Return the [X, Y] coordinate for the center point of the cell that contains the specified text.  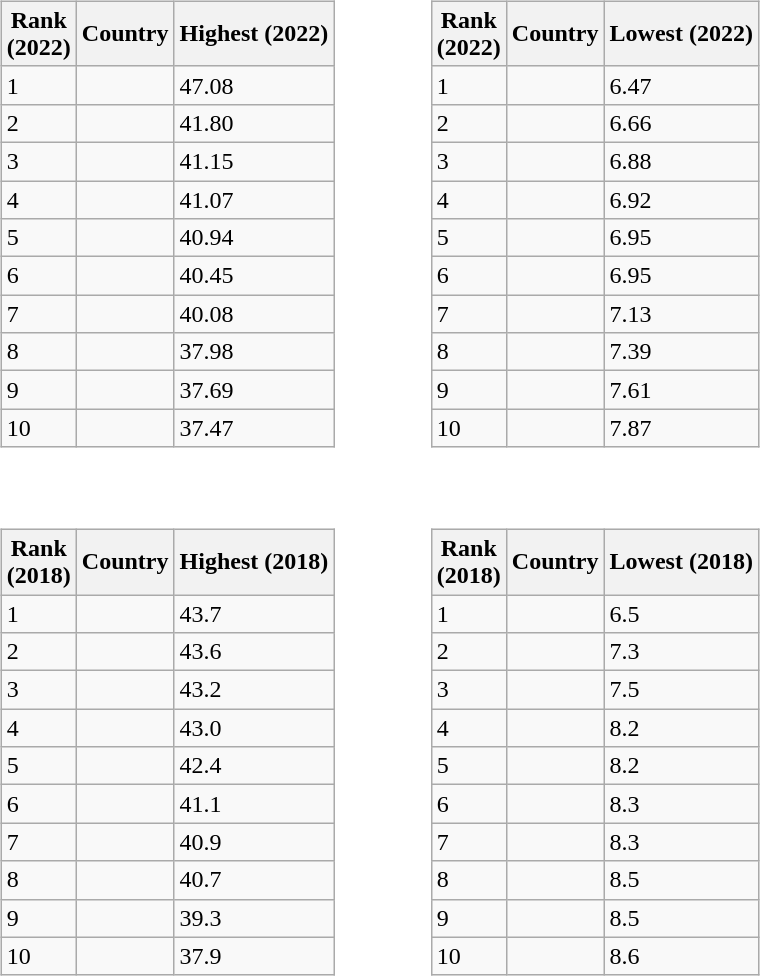
7.3 [681, 652]
37.47 [254, 428]
Lowest (2018) [681, 562]
6.47 [681, 85]
7.39 [681, 352]
39.3 [254, 918]
6.92 [681, 199]
41.80 [254, 123]
37.9 [254, 956]
37.98 [254, 352]
37.69 [254, 390]
7.13 [681, 314]
43.7 [254, 613]
Highest (2022) [254, 34]
47.08 [254, 85]
41.15 [254, 161]
6.88 [681, 161]
43.2 [254, 690]
8.6 [681, 956]
43.6 [254, 652]
7.61 [681, 390]
43.0 [254, 728]
Highest (2018) [254, 562]
40.45 [254, 276]
42.4 [254, 766]
41.1 [254, 804]
6.5 [681, 613]
41.07 [254, 199]
40.08 [254, 314]
7.87 [681, 428]
40.94 [254, 238]
40.7 [254, 880]
Lowest (2022) [681, 34]
6.66 [681, 123]
7.5 [681, 690]
40.9 [254, 842]
